Determine the [x, y] coordinate at the center of the cell enclosing the given text.  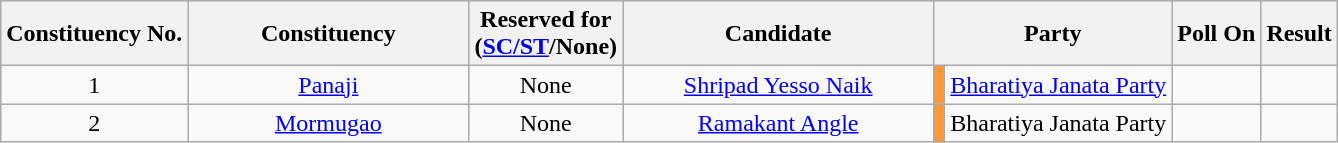
Result [1299, 34]
Constituency No. [94, 34]
2 [94, 123]
Panaji [328, 85]
Poll On [1216, 34]
Ramakant Angle [778, 123]
Constituency [328, 34]
Party [1053, 34]
Reserved for(SC/ST/None) [546, 34]
Shripad Yesso Naik [778, 85]
Mormugao [328, 123]
Candidate [778, 34]
1 [94, 85]
